Pinpoint the cell where the given text exists, returning its (X, Y) midpoint coordinate. 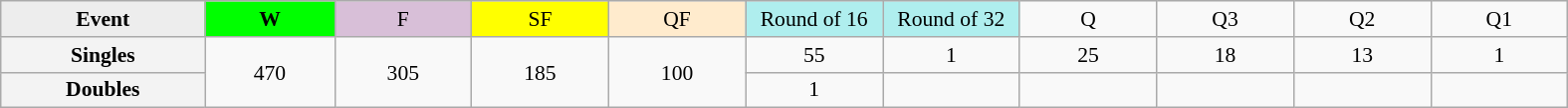
470 (270, 72)
Singles (104, 55)
Round of 16 (814, 19)
Event (104, 19)
13 (1362, 55)
Q (1088, 19)
55 (814, 55)
Doubles (104, 90)
W (270, 19)
Q2 (1362, 19)
185 (541, 72)
F (403, 19)
Round of 32 (951, 19)
Q3 (1226, 19)
SF (541, 19)
100 (677, 72)
Q1 (1499, 19)
305 (403, 72)
25 (1088, 55)
18 (1226, 55)
QF (677, 19)
